From the cell containing the given text, extract its center point as [X, Y] coordinate. 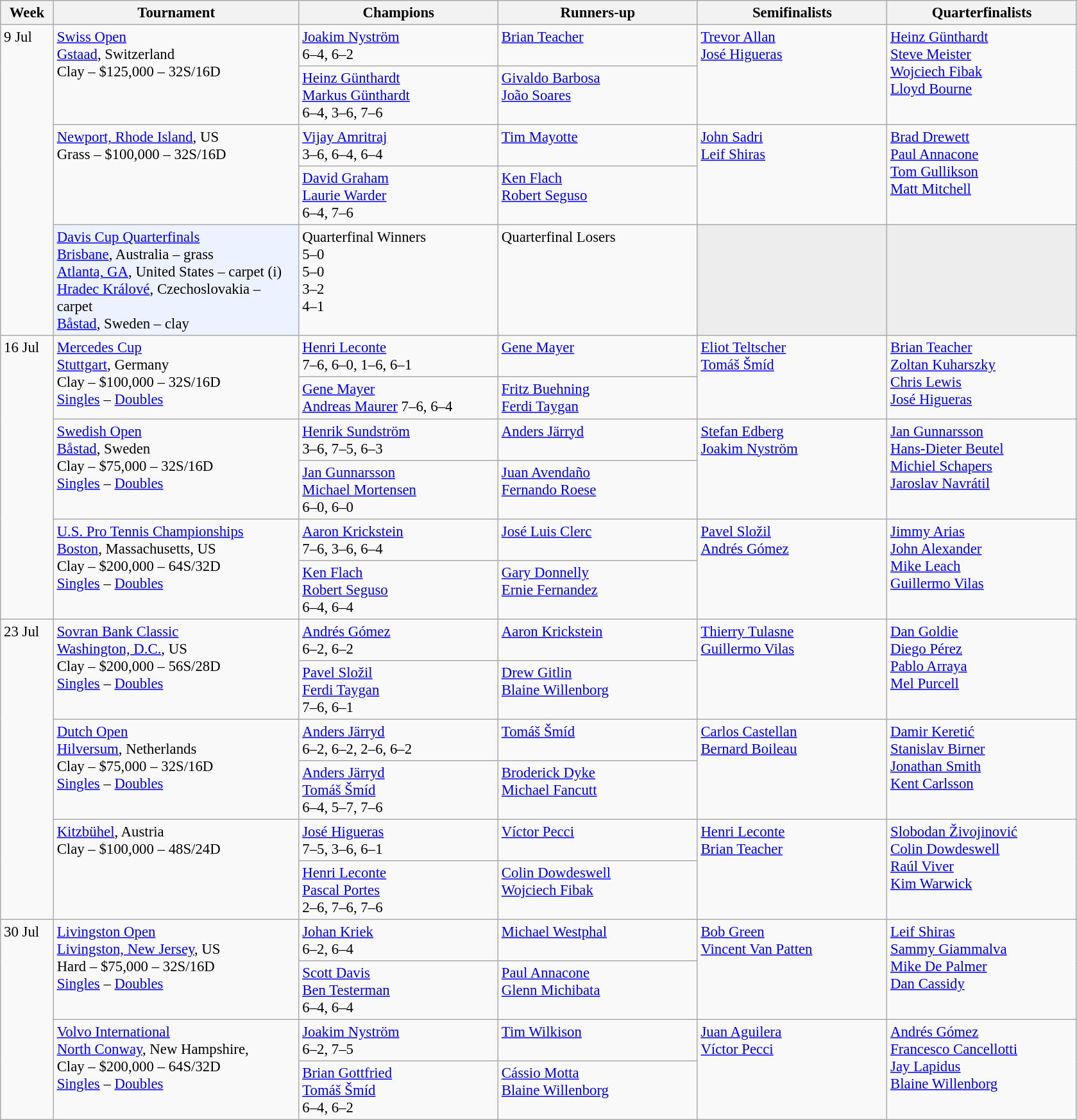
Henri Leconte 7–6, 6–0, 1–6, 6–1 [399, 357]
Víctor Pecci [598, 840]
Gene Mayer [598, 357]
Kitzbühel, Austria Clay – $100,000 – 48S/24D [176, 869]
Juan Avendaño Fernando Roese [598, 489]
Broderick Dyke Michael Fancutt [598, 790]
John Sadri Leif Shiras [792, 175]
Gary Donnelly Ernie Fernandez [598, 590]
Stefan Edberg Joakim Nyström [792, 469]
Thierry Tulasne Guillermo Vilas [792, 669]
Scott Davis Ben Testerman 6–4, 6–4 [399, 990]
Fritz Buehning Ferdi Taygan [598, 398]
Brian Teacher [598, 46]
Tomáš Šmíd [598, 740]
Givaldo Barbosa João Soares [598, 96]
Brian Gottfried Tomáš Šmíd 6–4, 6–2 [399, 1090]
Runners-up [598, 13]
16 Jul [27, 478]
Volvo International North Conway, New Hampshire, Clay – $200,000 – 64S/32D Singles – Doubles [176, 1070]
Cássio Motta Blaine Willenborg [598, 1090]
Swedish Open Båstad, Sweden Clay – $75,000 – 32S/16D Singles – Doubles [176, 469]
Vijay Amritraj 3–6, 6–4, 6–4 [399, 146]
Quarterfinalists [982, 13]
José Luis Clerc [598, 540]
Anders Järryd [598, 440]
Johan Kriek 6–2, 6–4 [399, 940]
David Graham Laurie Warder 6–4, 7–6 [399, 196]
9 Jul [27, 181]
Joakim Nyström 6–2, 7–5 [399, 1040]
Jan Gunnarsson Hans-Dieter Beutel Michiel Schapers Jaroslav Navrátil [982, 469]
Quarterfinal Losers [598, 281]
U.S. Pro Tennis Championships Boston, Massachusetts, US Clay – $200,000 – 64S/32D Singles – Doubles [176, 569]
Anders Järryd Tomáš Šmíd 6–4, 5–7, 7–6 [399, 790]
Henri Leconte Brian Teacher [792, 869]
Juan Aguilera Víctor Pecci [792, 1070]
Aaron Krickstein 7–6, 3–6, 6–4 [399, 540]
Drew Gitlin Blaine Willenborg [598, 690]
Jimmy Arias John Alexander Mike Leach Guillermo Vilas [982, 569]
Heinz Günthardt Markus Günthardt 6–4, 3–6, 7–6 [399, 96]
Eliot Teltscher Tomáš Šmíd [792, 377]
Swiss Open Gstaad, Switzerland Clay – $125,000 – 32S/16D [176, 75]
Dutch Open Hilversum, Netherlands Clay – $75,000 – 32S/16D Singles – Doubles [176, 769]
Livingston Open Livingston, New Jersey, US Hard – $75,000 – 32S/16D Singles – Doubles [176, 970]
Gene Mayer Andreas Maurer 7–6, 6–4 [399, 398]
Dan Goldie Diego Pérez Pablo Arraya Mel Purcell [982, 669]
Trevor Allan José Higueras [792, 75]
Henri Leconte Pascal Portes 2–6, 7–6, 7–6 [399, 890]
Quarterfinal Winners 5–0 5–0 3–2 4–1 [399, 281]
Jan Gunnarsson Michael Mortensen 6–0, 6–0 [399, 489]
Semifinalists [792, 13]
Carlos Castellan Bernard Boileau [792, 769]
23 Jul [27, 770]
Joakim Nyström 6–4, 6–2 [399, 46]
Champions [399, 13]
Ken Flach Robert Seguso 6–4, 6–4 [399, 590]
Week [27, 13]
Tournament [176, 13]
Ken Flach Robert Seguso [598, 196]
Tim Mayotte [598, 146]
Bob Green Vincent Van Patten [792, 970]
José Higueras 7–5, 3–6, 6–1 [399, 840]
Colin Dowdeswell Wojciech Fibak [598, 890]
Mercedes Cup Stuttgart, Germany Clay – $100,000 – 32S/16D Singles – Doubles [176, 377]
Aaron Krickstein [598, 640]
Newport, Rhode Island, US Grass – $100,000 – 32S/16D [176, 175]
Pavel Složil Andrés Gómez [792, 569]
Brad Drewett Paul Annacone Tom Gullikson Matt Mitchell [982, 175]
Brian Teacher Zoltan Kuharszky Chris Lewis José Higueras [982, 377]
Slobodan Živojinović Colin Dowdeswell Raúl Viver Kim Warwick [982, 869]
Anders Järryd 6–2, 6–2, 2–6, 6–2 [399, 740]
Henrik Sundström 3–6, 7–5, 6–3 [399, 440]
Damir Keretić Stanislav Birner Jonathan Smith Kent Carlsson [982, 769]
Andrés Gómez 6–2, 6–2 [399, 640]
30 Jul [27, 1020]
Sovran Bank Classic Washington, D.C., US Clay – $200,000 – 56S/28D Singles – Doubles [176, 669]
Pavel Složil Ferdi Taygan 7–6, 6–1 [399, 690]
Andrés Gómez Francesco Cancellotti Jay Lapidus Blaine Willenborg [982, 1070]
Michael Westphal [598, 940]
Paul Annacone Glenn Michibata [598, 990]
Tim Wilkison [598, 1040]
Heinz Günthardt Steve Meister Wojciech Fibak Lloyd Bourne [982, 75]
Leif Shiras Sammy Giammalva Mike De Palmer Dan Cassidy [982, 970]
